Output the (x, y) coordinate of the center of the cell containing the given text.  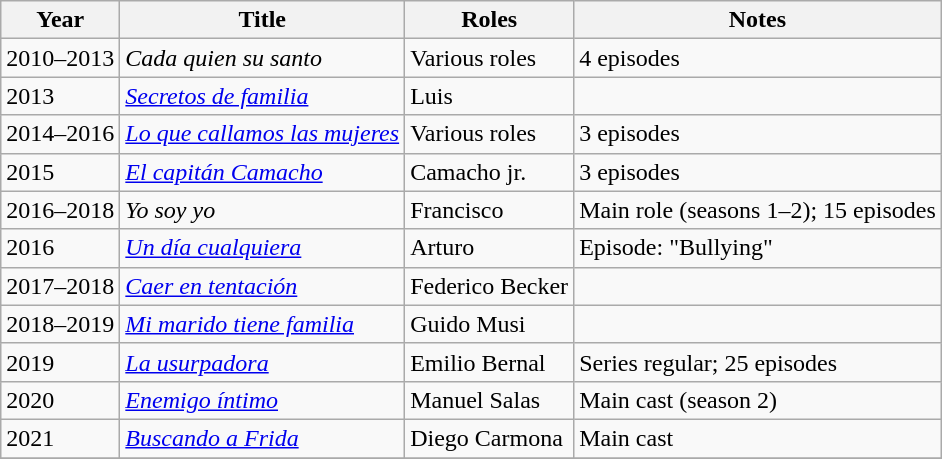
2014–2016 (60, 134)
2015 (60, 172)
El capitán Camacho (262, 172)
Roles (490, 20)
Camacho jr. (490, 172)
Episode: "Bullying" (758, 248)
Luis (490, 96)
2013 (60, 96)
2010–2013 (60, 58)
Francisco (490, 210)
Main cast (season 2) (758, 400)
Caer en tentación (262, 286)
4 episodes (758, 58)
Federico Becker (490, 286)
La usurpadora (262, 362)
Main cast (758, 438)
Buscando a Frida (262, 438)
Notes (758, 20)
Secretos de familia (262, 96)
Yo soy yo (262, 210)
Title (262, 20)
Series regular; 25 episodes (758, 362)
Arturo (490, 248)
Main role (seasons 1–2); 15 episodes (758, 210)
2018–2019 (60, 324)
2017–2018 (60, 286)
2016 (60, 248)
Mi marido tiene familia (262, 324)
2019 (60, 362)
Emilio Bernal (490, 362)
Cada quien su santo (262, 58)
Diego Carmona (490, 438)
Enemigo íntimo (262, 400)
Un día cualquiera (262, 248)
Guido Musi (490, 324)
2020 (60, 400)
Lo que callamos las mujeres (262, 134)
2021 (60, 438)
2016–2018 (60, 210)
Manuel Salas (490, 400)
Year (60, 20)
